For the text-containing cell, return its midpoint in [x, y] coordinate format. 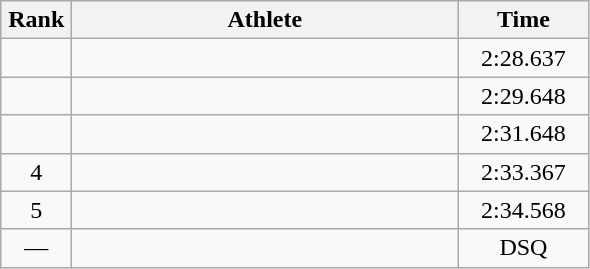
2:29.648 [524, 96]
DSQ [524, 248]
— [36, 248]
Rank [36, 20]
Time [524, 20]
Athlete [265, 20]
5 [36, 210]
2:33.367 [524, 172]
2:34.568 [524, 210]
4 [36, 172]
2:31.648 [524, 134]
2:28.637 [524, 58]
